Detect which cell encompasses the target text, then output its [X, Y] center coordinate. 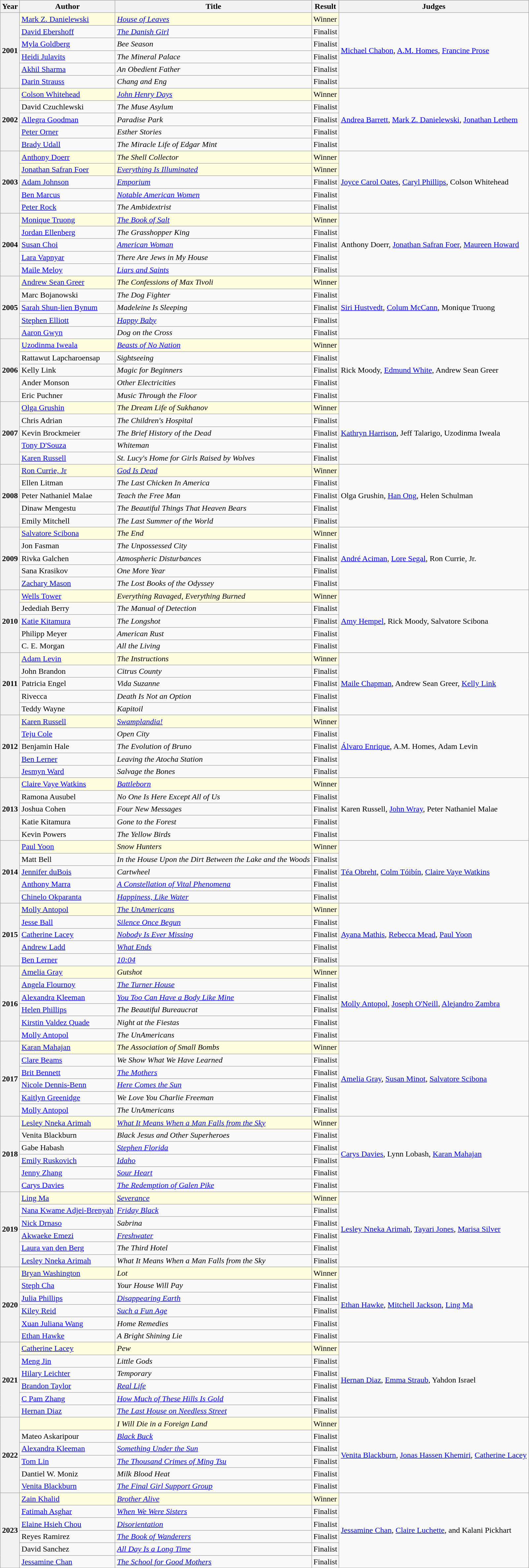
Venita Blackburn, Jonas Hassen Khemiri, Catherine Lacey [434, 1455]
Adam Levin [68, 659]
Helen Phillips [68, 1010]
Rick Moody, Edmund White, Andrew Sean Greer [434, 370]
Matt Bell [68, 859]
An Obedient Father [213, 69]
David Ebershoff [68, 32]
Carys Davies [68, 1185]
Night at the Fiestas [213, 1022]
2002 [10, 119]
Nobody Is Ever Missing [213, 934]
Ben Marcus [68, 195]
Claire Vaye Watkins [68, 784]
Amy Hempel, Rick Moody, Salvatore Scibona [434, 621]
Clare Beams [68, 1060]
Laura van den Berg [68, 1248]
Bee Season [213, 44]
Karan Mahajan [68, 1047]
Paradise Park [213, 119]
American Rust [213, 634]
C Pam Zhang [68, 1399]
David Czuchlewski [68, 107]
Olga Grushin, Han Ong, Helen Schulman [434, 496]
Freshwater [213, 1236]
Marc Bojanowski [68, 295]
Amelia Gray, Susan Minot, Salvatore Scibona [434, 1079]
Brady Udall [68, 144]
Teach the Free Man [213, 496]
Jenny Zhang [68, 1173]
Wells Tower [68, 596]
Chang and Eng [213, 82]
Darin Strauss [68, 82]
Nick Drnaso [68, 1223]
2018 [10, 1154]
The Grasshopper King [213, 232]
Elaine Hsieh Chou [68, 1524]
Susan Choi [68, 245]
Disappearing Earth [213, 1298]
Jennifer duBois [68, 872]
Title [213, 7]
The Mineral Palace [213, 57]
Teddy Wayne [68, 709]
The Third Hotel [213, 1248]
Xuan Juliana Wang [68, 1323]
Ethan Hawke, Mitchell Jackson, Ling Ma [434, 1304]
Teju Cole [68, 734]
When We Were Sisters [213, 1511]
Judges [434, 7]
The Miracle Life of Edgar Mint [213, 144]
A Bright Shining Lie [213, 1336]
Molly Antopol, Joseph O'Neill, Alejandro Zambra [434, 1004]
Tony D'Souza [68, 445]
Álvaro Enrique, A.M. Homes, Adam Levin [434, 746]
Happy Baby [213, 320]
The Manual of Detection [213, 609]
All Day Is a Long Time [213, 1549]
Adam Johnson [68, 182]
Ellen Litman [68, 483]
Swamplandia! [213, 721]
The Association of Small Bombs [213, 1047]
Anthony Marra [68, 884]
Jessamine Chan, Claire Luchette, and Kalani Pickhart [434, 1530]
We Show What We Have Learned [213, 1060]
Lara Vapnyar [68, 257]
What Ends [213, 947]
A Constellation of Vital Phenomena [213, 884]
Ethan Hawke [68, 1336]
Patricia Engel [68, 684]
Brit Bennett [68, 1072]
The End [213, 533]
Cartwheel [213, 872]
Notable American Women [213, 195]
Home Remedies [213, 1323]
Stephen Elliott [68, 320]
Kathryn Harrison, Jeff Talarigo, Uzodinma Iweala [434, 433]
Maile Chapman, Andrew Sean Greer, Kelly Link [434, 684]
Benjamin Hale [68, 746]
God Is Dead [213, 470]
2008 [10, 496]
The Beautiful Things That Heaven Bears [213, 508]
The Beautiful Bureaucrat [213, 1010]
Lesley Nneka Arimah, Tayari Jones, Marisa Silver [434, 1229]
Dantiel W. Moniz [68, 1474]
Paul Yoon [68, 847]
Andrew Sean Greer [68, 282]
Mark Z. Danielewski [68, 19]
Beasts of No Nation [213, 345]
2021 [10, 1380]
Friday Black [213, 1211]
2010 [10, 621]
The Last Chicken In America [213, 483]
Emily Ruskovich [68, 1160]
Peter Orner [68, 132]
Téa Obreht, Colm Tóibín, Claire Vaye Watkins [434, 872]
Uzodinma Iweala [68, 345]
Rivka Galchen [68, 558]
Bryan Washington [68, 1273]
Dinaw Mengestu [68, 508]
Here Comes the Sun [213, 1085]
Philipp Meyer [68, 634]
Real Life [213, 1386]
Kevin Powers [68, 834]
Anthony Doerr [68, 157]
Liars and Saints [213, 270]
C. E. Morgan [68, 646]
2022 [10, 1455]
Sabrina [213, 1223]
The School for Good Mothers [213, 1561]
Reyes Ramirez [68, 1536]
Four New Messages [213, 809]
Fatimah Asghar [68, 1511]
Kevin Brockmeier [68, 433]
Jessamine Chan [68, 1561]
Jonathan Safran Foer [68, 170]
Emporium [213, 182]
2013 [10, 809]
Jon Fasman [68, 546]
Battleborn [213, 784]
Ander Monson [68, 383]
Music Through the Floor [213, 395]
We Love You Charlie Freeman [213, 1098]
All the Living [213, 646]
The Ambidextrist [213, 207]
2004 [10, 245]
Maile Meloy [68, 270]
Vida Suzanne [213, 684]
John Brandon [68, 671]
Severance [213, 1198]
Dog on the Cross [213, 332]
Black Buck [213, 1436]
2020 [10, 1304]
10:04 [213, 960]
Emily Mitchell [68, 521]
Sour Heart [213, 1173]
The Book of Salt [213, 220]
Aaron Gwyn [68, 332]
Monique Truong [68, 220]
2017 [10, 1079]
Year [10, 7]
Salvage the Bones [213, 772]
Meng Jin [68, 1361]
2003 [10, 182]
2014 [10, 872]
Peter Nathaniel Malae [68, 496]
Tom Lin [68, 1461]
2019 [10, 1229]
Brandon Taylor [68, 1386]
In the House Upon the Dirt Between the Lake and the Woods [213, 859]
The Dream Life of Sukhanov [213, 408]
Gutshot [213, 972]
Leaving the Atocha Station [213, 759]
Anthony Doerr, Jonathan Safran Foer, Maureen Howard [434, 245]
Jesse Ball [68, 922]
Temporary [213, 1374]
2016 [10, 1004]
The Thousand Crimes of Ming Tsu [213, 1461]
Michael Chabon, A.M. Homes, Francine Prose [434, 50]
Angela Flournoy [68, 985]
John Henry Days [213, 94]
David Sanchez [68, 1549]
2001 [10, 50]
Gabe Habash [68, 1148]
Nana Kwame Adjei-Brenyah [68, 1211]
Everything Ravaged, Everything Burned [213, 596]
Rattawut Lapcharoensap [68, 357]
The Final Girl Support Group [213, 1486]
Death Is Not an Option [213, 696]
2009 [10, 558]
The Last House on Needless Street [213, 1411]
Chinelo Okparanta [68, 897]
The Turner House [213, 985]
2005 [10, 307]
Author [68, 7]
Nicole Dennis-Benn [68, 1085]
Carys Davies, Lynn Lobash, Karan Mahajan [434, 1154]
The Yellow Birds [213, 834]
Eric Puchner [68, 395]
I Will Die in a Foreign Land [213, 1424]
Hernan Diaz, Emma Straub, Yahdon Israel [434, 1380]
Kelly Link [68, 370]
Andrea Barrett, Mark Z. Danielewski, Jonathan Lethem [434, 119]
Your House Will Pay [213, 1286]
Happiness, Like Water [213, 897]
Karen Russell, John Wray, Peter Nathaniel Malae [434, 809]
Jordan Ellenberg [68, 232]
Ramona Ausubel [68, 797]
Myla Goldberg [68, 44]
Lot [213, 1273]
Peter Rock [68, 207]
Whiteman [213, 445]
Zain Khalid [68, 1499]
Snow Hunters [213, 847]
House of Leaves [213, 19]
You Too Can Have a Body Like Mine [213, 997]
St. Lucy's Home for Girls Raised by Wolves [213, 458]
The Shell Collector [213, 157]
The Muse Asylum [213, 107]
The Brief History of the Dead [213, 433]
Something Under the Sun [213, 1449]
Ayana Mathis, Rebecca Mead, Paul Yoon [434, 934]
Steph Cha [68, 1286]
Kirstin Valdez Quade [68, 1022]
One More Year [213, 571]
The Redemption of Galen Pike [213, 1185]
2012 [10, 746]
Rivecca [68, 696]
Other Electricities [213, 383]
Magic for Beginners [213, 370]
Siri Hustvedt, Colum McCann, Monique Truong [434, 307]
2011 [10, 684]
Akwaeke Emezi [68, 1236]
Colson Whitehead [68, 94]
Amelia Gray [68, 972]
Heidi Julavits [68, 57]
The Mothers [213, 1072]
The Longshot [213, 621]
Kaitlyn Greenidge [68, 1098]
Kapitoil [213, 709]
Disorientation [213, 1524]
The Confessions of Max Tivoli [213, 282]
Zachary Mason [68, 584]
Milk Blood Heat [213, 1474]
Salvatore Scibona [68, 533]
Gone to the Forest [213, 822]
Olga Grushin [68, 408]
There Are Jews in My House [213, 257]
Atmospheric Disturbances [213, 558]
The Instructions [213, 659]
Black Jesus and Other Superheroes [213, 1135]
Kiley Reid [68, 1311]
Hilary Leichter [68, 1374]
Pew [213, 1348]
2023 [10, 1530]
Stephen Florida [213, 1148]
Andrew Ladd [68, 947]
André Aciman, Lore Segal, Ron Currie, Jr. [434, 558]
The Last Summer of the World [213, 521]
Hernan Diaz [68, 1411]
Ron Currie, Jr [68, 470]
Ling Ma [68, 1198]
Everything Is Illuminated [213, 170]
How Much of These Hills Is Gold [213, 1399]
Silence Once Begun [213, 922]
Little Gods [213, 1361]
Madeleine Is Sleeping [213, 307]
Sightseeing [213, 357]
Akhil Sharma [68, 69]
Esther Stories [213, 132]
Such a Fun Age [213, 1311]
No One Is Here Except All of Us [213, 797]
The Book of Wanderers [213, 1536]
The Dog Fighter [213, 295]
Julia Phillips [68, 1298]
Brother Alive [213, 1499]
The Unpossessed City [213, 546]
Open City [213, 734]
Sana Krasikov [68, 571]
Chris Adrian [68, 420]
2007 [10, 433]
The Danish Girl [213, 32]
2006 [10, 370]
Idaho [213, 1160]
Jesmyn Ward [68, 772]
Citrus County [213, 671]
Mateo Askaripour [68, 1436]
American Woman [213, 245]
Allegra Goodman [68, 119]
Sarah Shun-lien Bynum [68, 307]
Joshua Cohen [68, 809]
The Evolution of Bruno [213, 746]
The Lost Books of the Odyssey [213, 584]
Result [326, 7]
2015 [10, 934]
Jedediah Berry [68, 609]
The Children's Hospital [213, 420]
Joyce Carol Oates, Caryl Phillips, Colson Whitehead [434, 182]
